Determine the (X, Y) coordinate at the center of the cell enclosing the given text.  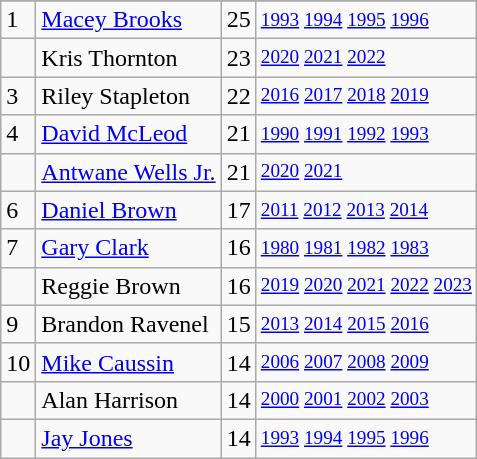
1 (18, 20)
2011 2012 2013 2014 (366, 210)
Gary Clark (128, 248)
Daniel Brown (128, 210)
Macey Brooks (128, 20)
17 (238, 210)
7 (18, 248)
Brandon Ravenel (128, 324)
3 (18, 96)
Antwane Wells Jr. (128, 172)
9 (18, 324)
2016 2017 2018 2019 (366, 96)
Riley Stapleton (128, 96)
2006 2007 2008 2009 (366, 362)
10 (18, 362)
Reggie Brown (128, 286)
1980 1981 1982 1983 (366, 248)
25 (238, 20)
Kris Thornton (128, 58)
2000 2001 2002 2003 (366, 400)
22 (238, 96)
2013 2014 2015 2016 (366, 324)
David McLeod (128, 134)
2019 2020 2021 2022 2023 (366, 286)
6 (18, 210)
Alan Harrison (128, 400)
Mike Caussin (128, 362)
2020 2021 2022 (366, 58)
2020 2021 (366, 172)
15 (238, 324)
4 (18, 134)
23 (238, 58)
1990 1991 1992 1993 (366, 134)
Jay Jones (128, 438)
